For the text-containing cell, return its midpoint in (X, Y) coordinate format. 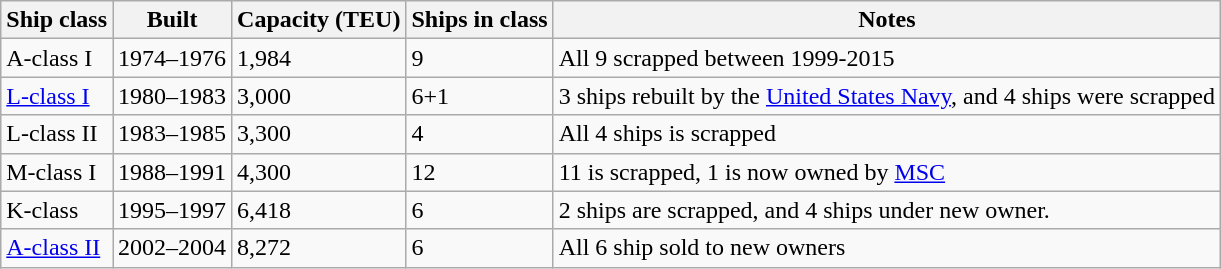
1,984 (319, 58)
L-class II (57, 134)
M-class I (57, 172)
All 9 scrapped between 1999-2015 (886, 58)
L-class I (57, 96)
8,272 (319, 248)
All 6 ship sold to new owners (886, 248)
9 (480, 58)
1983–1985 (172, 134)
Ship class (57, 20)
1980–1983 (172, 96)
All 4 ships is scrapped (886, 134)
A-class I (57, 58)
3 ships rebuilt by the United States Navy, and 4 ships were scrapped (886, 96)
1988–1991 (172, 172)
Built (172, 20)
3,000 (319, 96)
1974–1976 (172, 58)
3,300 (319, 134)
Ships in class (480, 20)
2 ships are scrapped, and 4 ships under new owner. (886, 210)
2002–2004 (172, 248)
11 is scrapped, 1 is now owned by MSC (886, 172)
Capacity (TEU) (319, 20)
K-class (57, 210)
1995–1997 (172, 210)
6,418 (319, 210)
4,300 (319, 172)
A-class II (57, 248)
Notes (886, 20)
4 (480, 134)
12 (480, 172)
6+1 (480, 96)
